Search for the cell housing the specified text and yield its [X, Y] center coordinate. 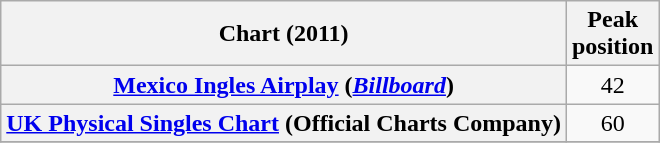
Peakposition [612, 34]
60 [612, 123]
UK Physical Singles Chart (Official Charts Company) [284, 123]
Chart (2011) [284, 34]
42 [612, 85]
Mexico Ingles Airplay (Billboard) [284, 85]
